Detect which cell encompasses the target text, then output its (x, y) center coordinate. 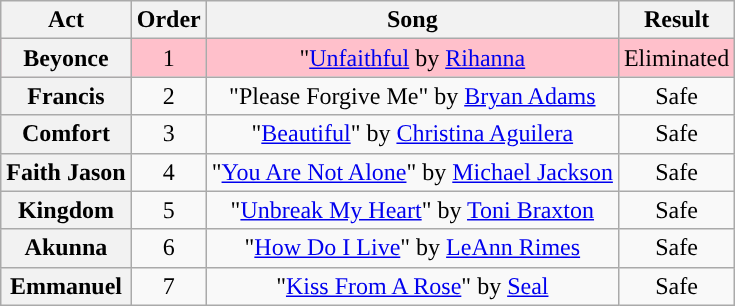
"How Do I Live" by LeAnn Rimes (412, 248)
"Unbreak My Heart" by Toni Braxton (412, 210)
6 (168, 248)
"Please Forgive Me" by Bryan Adams (412, 96)
Akunna (66, 248)
Francis (66, 96)
Faith Jason (66, 172)
Emmanuel (66, 286)
Kingdom (66, 210)
2 (168, 96)
3 (168, 134)
"You Are Not Alone" by Michael Jackson (412, 172)
"Beautiful" by Christina Aguilera (412, 134)
Eliminated (676, 58)
Comfort (66, 134)
1 (168, 58)
Result (676, 20)
"Kiss From A Rose" by Seal (412, 286)
Song (412, 20)
Beyonce (66, 58)
Act (66, 20)
5 (168, 210)
Order (168, 20)
"Unfaithful by Rihanna (412, 58)
4 (168, 172)
7 (168, 286)
